Pinpoint the cell where the given text exists, returning its [x, y] midpoint coordinate. 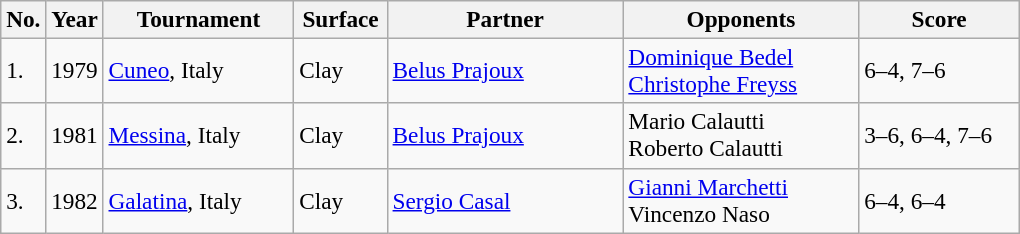
1981 [74, 136]
Partner [505, 19]
Messina, Italy [198, 136]
3. [24, 200]
1. [24, 70]
2. [24, 136]
Galatina, Italy [198, 200]
Opponents [741, 19]
3–6, 6–4, 7–6 [940, 136]
Sergio Casal [505, 200]
Cuneo, Italy [198, 70]
Year [74, 19]
Surface [340, 19]
6–4, 6–4 [940, 200]
Score [940, 19]
Tournament [198, 19]
1982 [74, 200]
1979 [74, 70]
Gianni Marchetti Vincenzo Naso [741, 200]
Dominique Bedel Christophe Freyss [741, 70]
6–4, 7–6 [940, 70]
Mario Calautti Roberto Calautti [741, 136]
No. [24, 19]
